For the text-containing cell, return its midpoint in (X, Y) coordinate format. 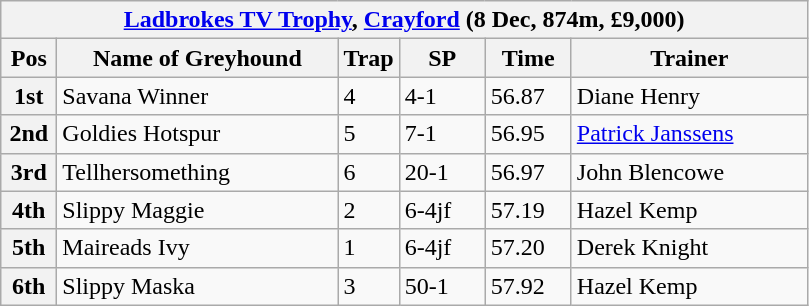
Pos (29, 58)
Time (528, 58)
Patrick Janssens (689, 134)
6 (368, 172)
5th (29, 248)
Goldies Hotspur (198, 134)
4th (29, 210)
4-1 (442, 96)
57.92 (528, 286)
Slippy Maska (198, 286)
Ladbrokes TV Trophy, Crayford (8 Dec, 874m, £9,000) (404, 20)
3 (368, 286)
7-1 (442, 134)
1st (29, 96)
56.97 (528, 172)
6th (29, 286)
Diane Henry (689, 96)
2nd (29, 134)
57.19 (528, 210)
56.87 (528, 96)
57.20 (528, 248)
Trap (368, 58)
SP (442, 58)
56.95 (528, 134)
50-1 (442, 286)
20-1 (442, 172)
3rd (29, 172)
Slippy Maggie (198, 210)
Trainer (689, 58)
Tellhersomething (198, 172)
Maireads Ivy (198, 248)
John Blencowe (689, 172)
Savana Winner (198, 96)
Name of Greyhound (198, 58)
2 (368, 210)
4 (368, 96)
Derek Knight (689, 248)
1 (368, 248)
5 (368, 134)
